Locate the cell with the specified text and output its (x, y) center coordinate. 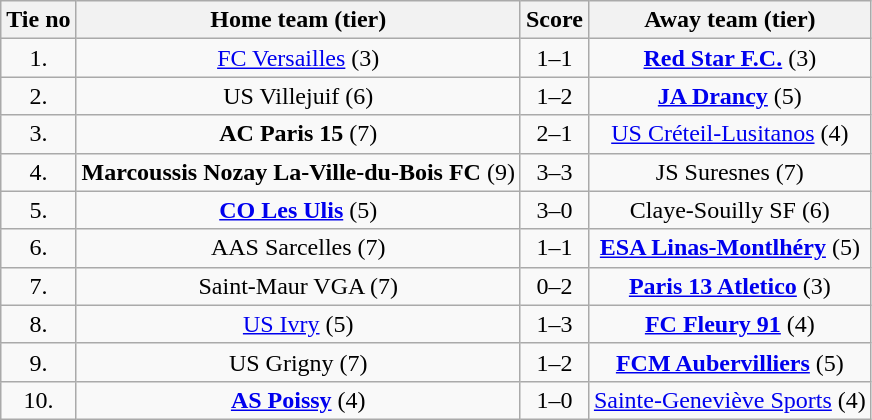
FC Fleury 91 (4) (730, 324)
FC Versailles (3) (298, 58)
3–0 (554, 210)
1–3 (554, 324)
JS Suresnes (7) (730, 172)
Marcoussis Nozay La-Ville-du-Bois FC (9) (298, 172)
Red Star F.C. (3) (730, 58)
Saint-Maur VGA (7) (298, 286)
CO Les Ulis (5) (298, 210)
AC Paris 15 (7) (298, 134)
Sainte-Geneviève Sports (4) (730, 400)
9. (38, 362)
US Villejuif (6) (298, 96)
Score (554, 20)
Home team (tier) (298, 20)
4. (38, 172)
0–2 (554, 286)
2. (38, 96)
Paris 13 Atletico (3) (730, 286)
2–1 (554, 134)
3. (38, 134)
US Ivry (5) (298, 324)
US Créteil-Lusitanos (4) (730, 134)
8. (38, 324)
10. (38, 400)
1. (38, 58)
AAS Sarcelles (7) (298, 248)
JA Drancy (5) (730, 96)
3–3 (554, 172)
7. (38, 286)
5. (38, 210)
AS Poissy (4) (298, 400)
US Grigny (7) (298, 362)
6. (38, 248)
1–0 (554, 400)
ESA Linas-Montlhéry (5) (730, 248)
Claye-Souilly SF (6) (730, 210)
FCM Aubervilliers (5) (730, 362)
Tie no (38, 20)
Away team (tier) (730, 20)
